Identify which cell holds the provided text, then report its [X, Y] central coordinate. 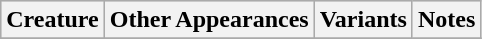
Other Appearances [209, 20]
Variants [363, 20]
Creature [52, 20]
Notes [446, 20]
